Extract the [x, y] coordinate from the center of the cell holding the provided text.  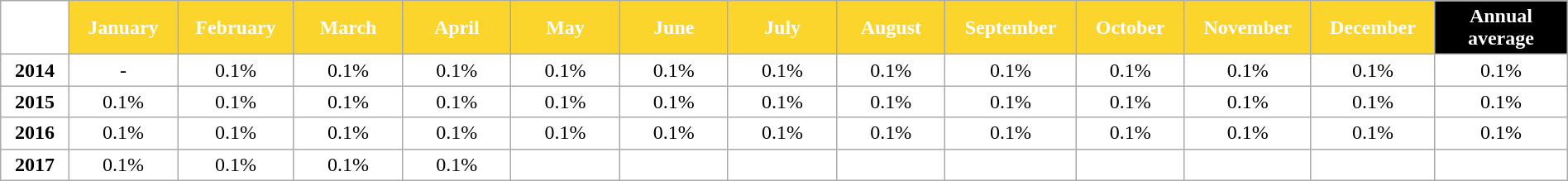
2015 [35, 102]
July [782, 28]
October [1130, 28]
February [237, 28]
August [892, 28]
April [457, 28]
2016 [35, 133]
- [122, 70]
2014 [35, 70]
December [1373, 28]
November [1247, 28]
May [566, 28]
June [673, 28]
January [122, 28]
Annual average [1502, 28]
September [1011, 28]
March [347, 28]
2017 [35, 164]
